Scan for the cell matching the given text and deliver its [X, Y] coordinate at center. 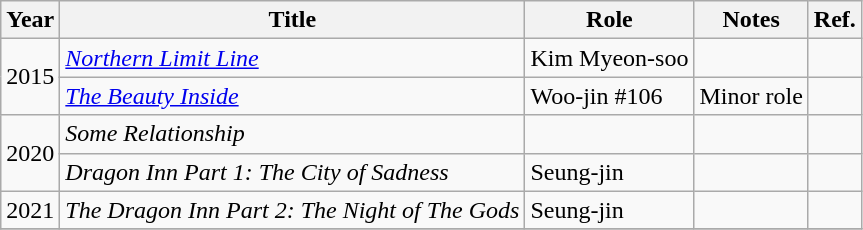
Some Relationship [292, 134]
The Beauty Inside [292, 96]
The Dragon Inn Part 2: The Night of The Gods [292, 210]
Minor role [751, 96]
Title [292, 20]
Northern Limit Line [292, 58]
Role [610, 20]
Woo-jin #106 [610, 96]
2021 [30, 210]
2020 [30, 153]
Dragon Inn Part 1: The City of Sadness [292, 172]
2015 [30, 77]
Notes [751, 20]
Kim Myeon-soo [610, 58]
Ref. [834, 20]
Year [30, 20]
